Find where the given text appears and provide that cell's center as [X, Y] coordinate. 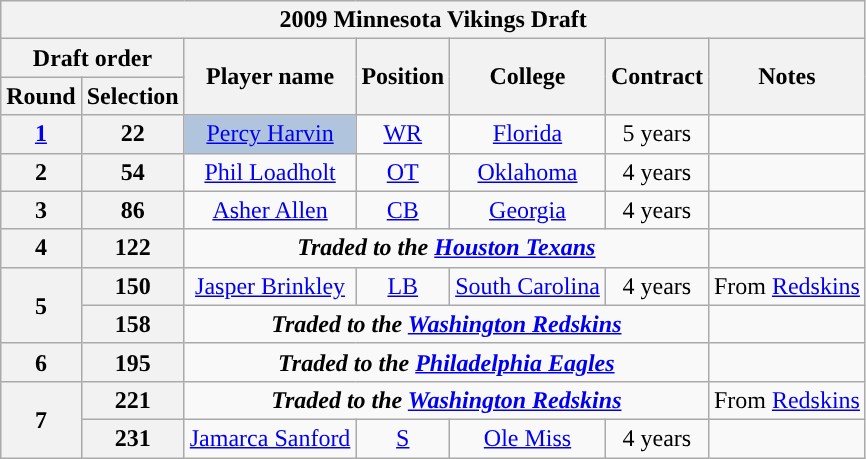
22 [132, 134]
195 [132, 362]
Position [403, 77]
5 years [656, 134]
3 [41, 210]
231 [132, 438]
Traded to the Philadelphia Eagles [446, 362]
College [528, 77]
Georgia [528, 210]
WR [403, 134]
7 [41, 419]
2009 Minnesota Vikings Draft [434, 20]
Oklahoma [528, 172]
Contract [656, 77]
Player name [270, 77]
S [403, 438]
150 [132, 286]
Ole Miss [528, 438]
54 [132, 172]
Percy Harvin [270, 134]
Asher Allen [270, 210]
5 [41, 305]
Notes [786, 77]
86 [132, 210]
Phil Loadholt [270, 172]
LB [403, 286]
Jasper Brinkley [270, 286]
Draft order [92, 58]
6 [41, 362]
OT [403, 172]
South Carolina [528, 286]
Selection [132, 96]
158 [132, 324]
4 [41, 248]
122 [132, 248]
2 [41, 172]
CB [403, 210]
1 [41, 134]
Jamarca Sanford [270, 438]
Traded to the Houston Texans [446, 248]
221 [132, 400]
Florida [528, 134]
Round [41, 96]
